Provide the [X, Y] coordinate of the cell's center where the given text is located.  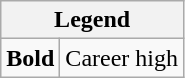
Bold [30, 58]
Career high [122, 58]
Legend [92, 20]
